From the cell containing the given text, extract its center point as [X, Y] coordinate. 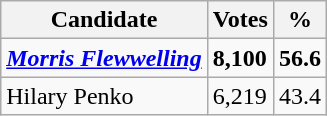
Candidate [104, 20]
Votes [240, 20]
% [300, 20]
43.4 [300, 96]
8,100 [240, 58]
6,219 [240, 96]
56.6 [300, 58]
Hilary Penko [104, 96]
Morris Flewwelling [104, 58]
